Capture the cell that displays the provided text and extract its [x, y] central coordinate. 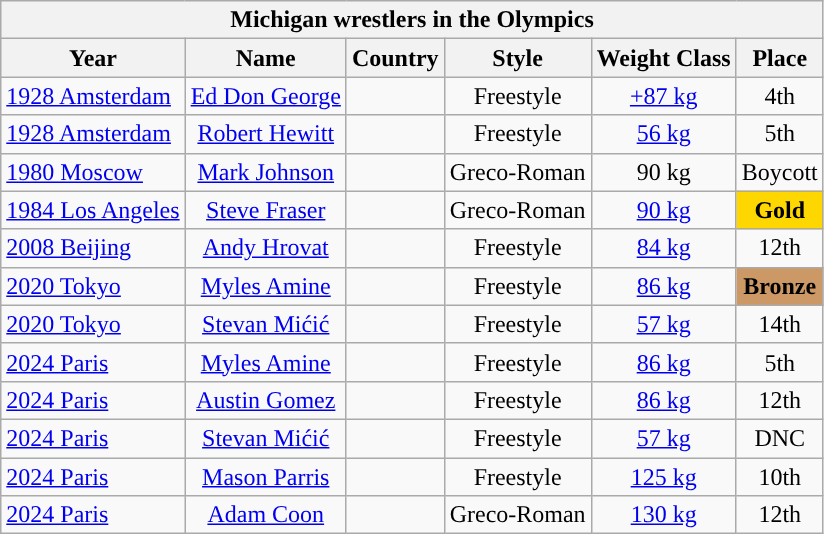
+87 kg [664, 96]
Country [395, 58]
Mason Parris [266, 477]
2008 Beijing [93, 248]
10th [780, 477]
Adam Coon [266, 515]
Ed Don George [266, 96]
Robert Hewitt [266, 134]
1984 Los Angeles [93, 210]
Bronze [780, 286]
4th [780, 96]
Austin Gomez [266, 400]
Steve Fraser [266, 210]
Place [780, 58]
Year [93, 58]
Michigan wrestlers in the Olympics [412, 20]
125 kg [664, 477]
Weight Class [664, 58]
Name [266, 58]
Style [518, 58]
1980 Moscow [93, 172]
Andy Hrovat [266, 248]
130 kg [664, 515]
14th [780, 324]
84 kg [664, 248]
DNC [780, 438]
Gold [780, 210]
Mark Johnson [266, 172]
56 kg [664, 134]
Boycott [780, 172]
